For the text-containing cell, return its midpoint in [x, y] coordinate format. 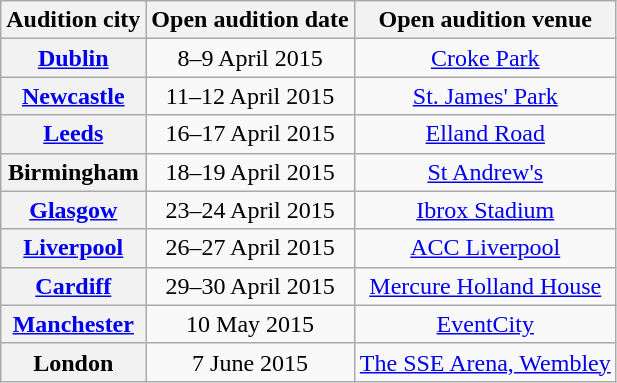
Elland Road [485, 134]
St. James' Park [485, 96]
The SSE Arena, Wembley [485, 362]
7 June 2015 [250, 362]
London [74, 362]
29–30 April 2015 [250, 286]
Ibrox Stadium [485, 210]
11–12 April 2015 [250, 96]
Audition city [74, 20]
Glasgow [74, 210]
Croke Park [485, 58]
Dublin [74, 58]
Cardiff [74, 286]
23–24 April 2015 [250, 210]
EventCity [485, 324]
Birmingham [74, 172]
18–19 April 2015 [250, 172]
Manchester [74, 324]
8–9 April 2015 [250, 58]
St Andrew's [485, 172]
26–27 April 2015 [250, 248]
ACC Liverpool [485, 248]
Open audition venue [485, 20]
10 May 2015 [250, 324]
Mercure Holland House [485, 286]
Leeds [74, 134]
Open audition date [250, 20]
Liverpool [74, 248]
16–17 April 2015 [250, 134]
Newcastle [74, 96]
